Identify which cell holds the provided text, then report its (X, Y) central coordinate. 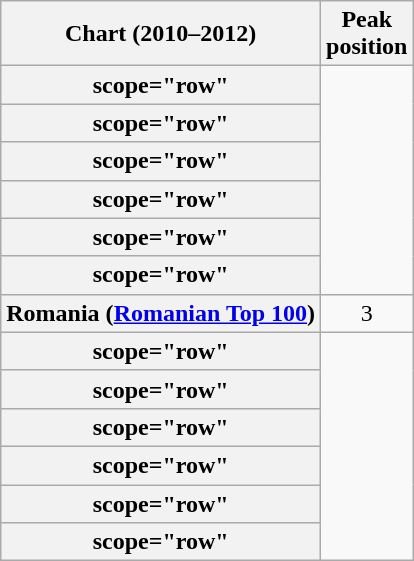
Chart (2010–2012) (161, 34)
3 (367, 313)
Peakposition (367, 34)
Romania (Romanian Top 100) (161, 313)
